Locate the cell with the specified text and output its [X, Y] center coordinate. 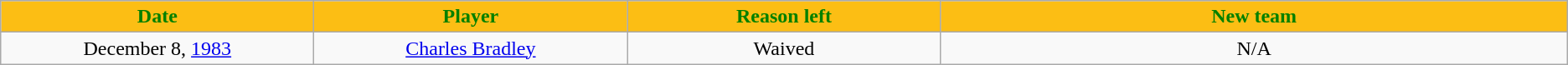
Charles Bradley [471, 48]
Waived [784, 48]
N/A [1254, 48]
Reason left [784, 17]
New team [1254, 17]
Date [157, 17]
December 8, 1983 [157, 48]
Player [471, 17]
